Capture the cell that displays the provided text and extract its (X, Y) central coordinate. 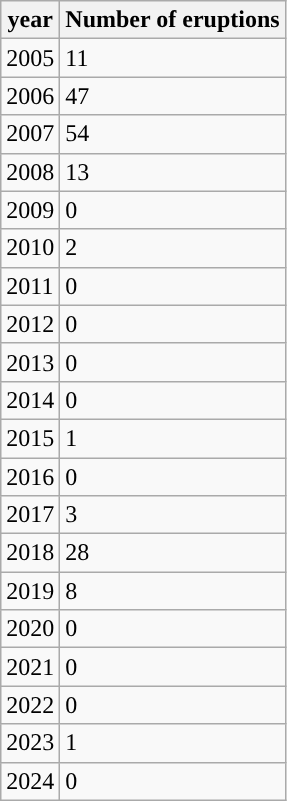
2012 (30, 324)
47 (172, 96)
2020 (30, 629)
2 (172, 248)
2009 (30, 210)
2008 (30, 172)
2006 (30, 96)
11 (172, 58)
2024 (30, 781)
13 (172, 172)
year (30, 20)
Number of eruptions (172, 20)
28 (172, 553)
2017 (30, 515)
8 (172, 591)
2005 (30, 58)
2014 (30, 400)
2022 (30, 705)
2007 (30, 134)
2023 (30, 743)
2019 (30, 591)
54 (172, 134)
2018 (30, 553)
3 (172, 515)
2013 (30, 362)
2016 (30, 477)
2015 (30, 438)
2021 (30, 667)
2011 (30, 286)
2010 (30, 248)
